Determine the (x, y) coordinate at the center of the cell enclosing the given text.  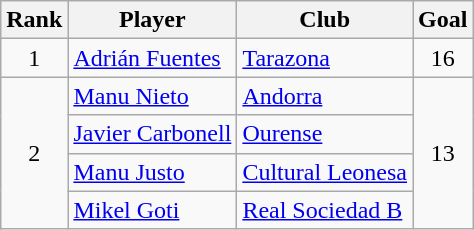
16 (443, 58)
1 (34, 58)
Mikel Goti (152, 210)
Javier Carbonell (152, 134)
Andorra (325, 96)
2 (34, 153)
Real Sociedad B (325, 210)
Manu Justo (152, 172)
Goal (443, 20)
Ourense (325, 134)
Adrián Fuentes (152, 58)
Manu Nieto (152, 96)
Club (325, 20)
Player (152, 20)
Rank (34, 20)
Tarazona (325, 58)
Cultural Leonesa (325, 172)
13 (443, 153)
